From the cell containing the given text, extract its center point as [x, y] coordinate. 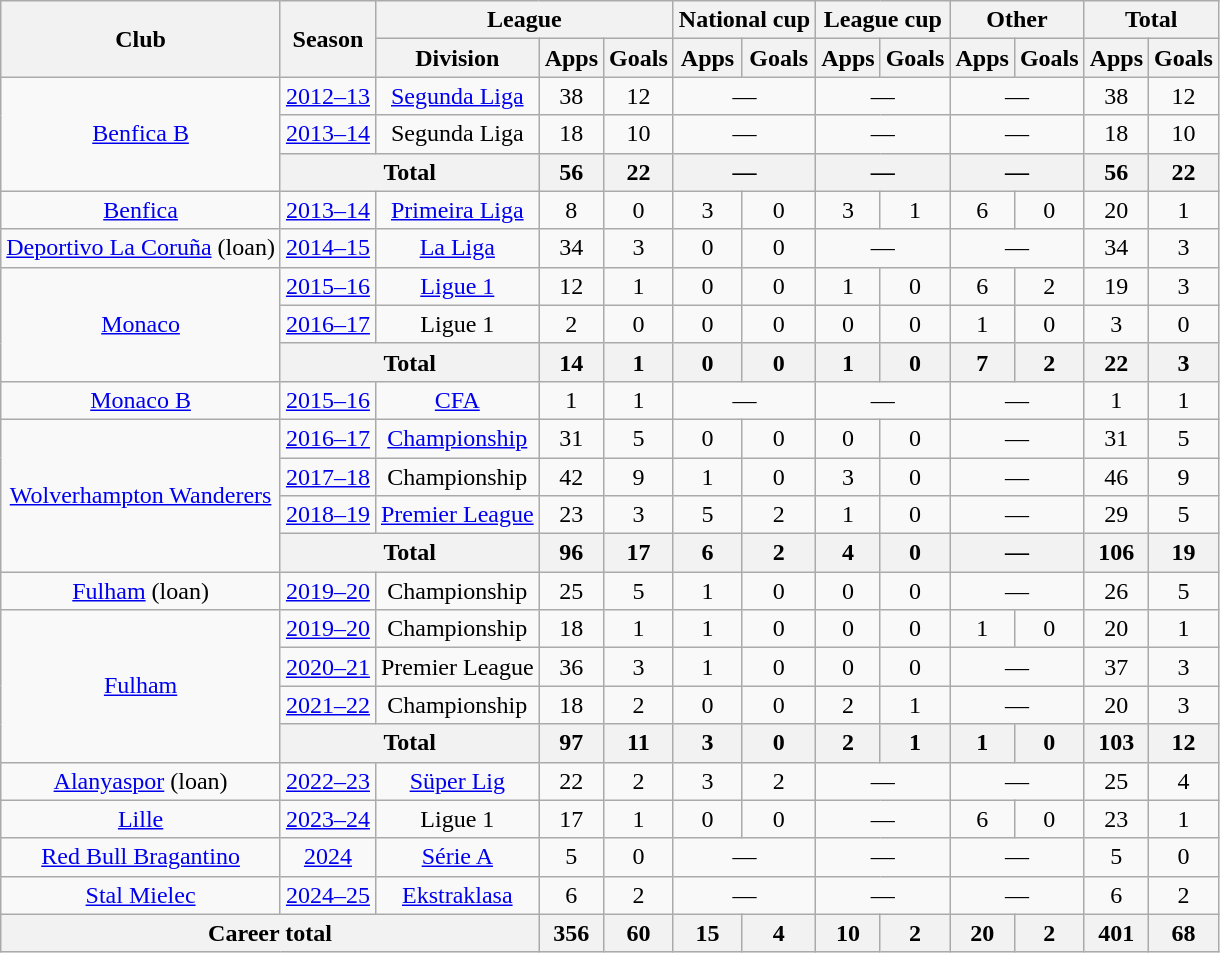
106 [1116, 553]
Fulham (loan) [141, 591]
National cup [744, 20]
League [524, 20]
CFA [457, 400]
42 [571, 477]
68 [1184, 933]
Other [1017, 20]
Deportivo La Coruña (loan) [141, 248]
401 [1116, 933]
2024 [328, 857]
Série A [457, 857]
2023–24 [328, 819]
60 [639, 933]
46 [1116, 477]
Monaco B [141, 400]
15 [707, 933]
Lille [141, 819]
Alanyaspor (loan) [141, 781]
2018–19 [328, 515]
Club [141, 39]
96 [571, 553]
103 [1116, 743]
2021–22 [328, 705]
2014–15 [328, 248]
Wolverhampton Wanderers [141, 495]
Stal Mielec [141, 895]
Monaco [141, 324]
97 [571, 743]
Fulham [141, 686]
Süper Lig [457, 781]
Red Bull Bragantino [141, 857]
11 [639, 743]
37 [1116, 667]
Primeira Liga [457, 210]
2022–23 [328, 781]
Career total [270, 933]
Season [328, 39]
29 [1116, 515]
26 [1116, 591]
14 [571, 362]
League cup [883, 20]
Benfica [141, 210]
36 [571, 667]
2024–25 [328, 895]
2012–13 [328, 96]
Ekstraklasa [457, 895]
2017–18 [328, 477]
Division [457, 58]
8 [571, 210]
7 [982, 362]
La Liga [457, 248]
Benfica B [141, 134]
356 [571, 933]
2020–21 [328, 667]
